Determine the (X, Y) coordinate at the center of the cell enclosing the given text.  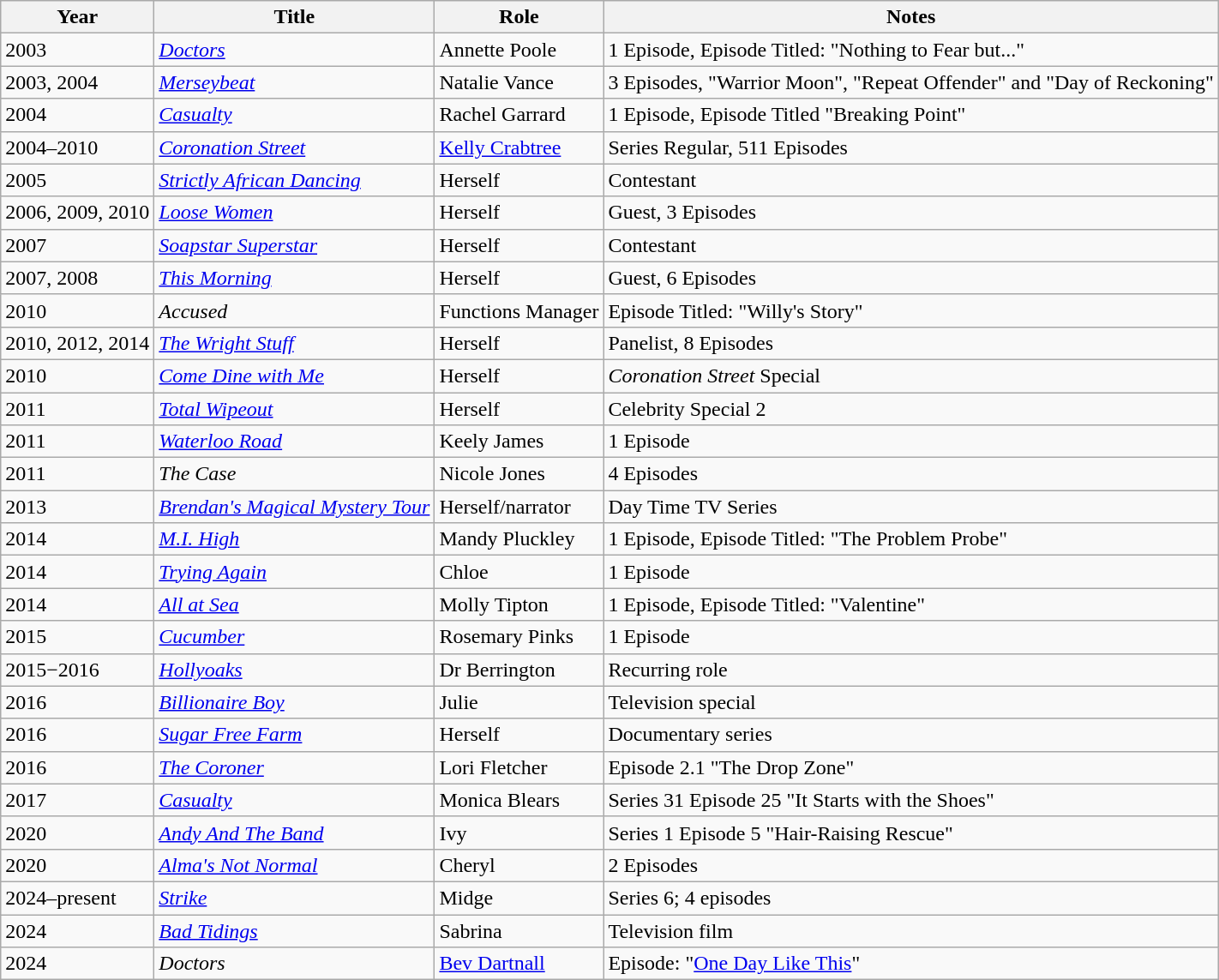
2024–present (77, 898)
Soapstar Superstar (295, 245)
2 Episodes (910, 865)
Recurring role (910, 670)
Celebrity Special 2 (910, 409)
Cucumber (295, 637)
Annette Poole (519, 50)
Billionaire Boy (295, 702)
Panelist, 8 Episodes (910, 343)
Total Wipeout (295, 409)
This Morning (295, 278)
1 Episode, Episode Titled: "Nothing to Fear but..." (910, 50)
2006, 2009, 2010 (77, 213)
Coronation Street Special (910, 376)
Loose Women (295, 213)
Title (295, 17)
1 Episode, Episode Titled: "The Problem Probe" (910, 539)
Molly Tipton (519, 604)
Documentary series (910, 735)
2005 (77, 180)
The Case (295, 474)
2004 (77, 115)
The Coroner (295, 767)
Rachel Garrard (519, 115)
Mandy Pluckley (519, 539)
Alma's Not Normal (295, 865)
All at Sea (295, 604)
Merseybeat (295, 82)
Cheryl (519, 865)
Day Time TV Series (910, 507)
Ivy (519, 833)
Herself/narrator (519, 507)
Nicole Jones (519, 474)
2010, 2012, 2014 (77, 343)
Coronation Street (295, 147)
Guest, 6 Episodes (910, 278)
Midge (519, 898)
Sabrina (519, 930)
Bad Tidings (295, 930)
Year (77, 17)
Series 31 Episode 25 "It Starts with the Shoes" (910, 800)
Andy And The Band (295, 833)
Julie (519, 702)
Bev Dartnall (519, 964)
Series 1 Episode 5 "Hair-Raising Rescue" (910, 833)
Episode 2.1 "The Drop Zone" (910, 767)
1 Episode, Episode Titled: "Valentine" (910, 604)
2015−2016 (77, 670)
Episode: "One Day Like This" (910, 964)
The Wright Stuff (295, 343)
Come Dine with Me (295, 376)
Functions Manager (519, 310)
2007 (77, 245)
Rosemary Pinks (519, 637)
Keely James (519, 442)
4 Episodes (910, 474)
Notes (910, 17)
Television film (910, 930)
Monica Blears (519, 800)
Hollyoaks (295, 670)
Natalie Vance (519, 82)
Episode Titled: "Willy's Story" (910, 310)
3 Episodes, "Warrior Moon", "Repeat Offender" and "Day of Reckoning" (910, 82)
2003 (77, 50)
Guest, 3 Episodes (910, 213)
Kelly Crabtree (519, 147)
Series 6; 4 episodes (910, 898)
Series Regular, 511 Episodes (910, 147)
Trying Again (295, 572)
1 Episode, Episode Titled "Breaking Point" (910, 115)
Chloe (519, 572)
Brendan's Magical Mystery Tour (295, 507)
2007, 2008 (77, 278)
Strike (295, 898)
2015 (77, 637)
Accused (295, 310)
Sugar Free Farm (295, 735)
Waterloo Road (295, 442)
2017 (77, 800)
2003, 2004 (77, 82)
Lori Fletcher (519, 767)
Role (519, 17)
M.I. High (295, 539)
2013 (77, 507)
Television special (910, 702)
2004–2010 (77, 147)
Dr Berrington (519, 670)
Strictly African Dancing (295, 180)
